Provide the (x, y) coordinate of the cell's center where the given text is located.  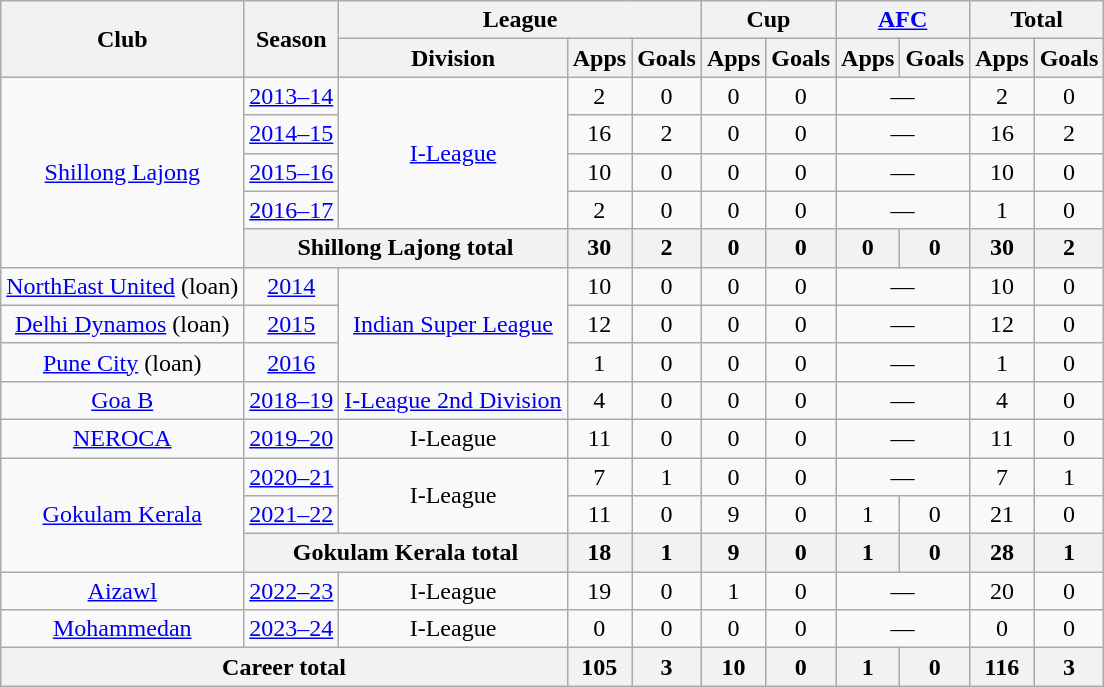
Delhi Dynamos (loan) (122, 324)
Aizawl (122, 591)
Gokulam Kerala total (406, 553)
2014–15 (292, 134)
2020–21 (292, 477)
NorthEast United (loan) (122, 286)
2014 (292, 286)
NEROCA (122, 438)
2015 (292, 324)
2016 (292, 362)
Club (122, 39)
19 (599, 591)
2016–17 (292, 210)
Career total (284, 667)
AFC (903, 20)
2015–16 (292, 172)
21 (1002, 515)
2022–23 (292, 591)
2013–14 (292, 96)
I-League 2nd Division (453, 400)
Pune City (loan) (122, 362)
Division (453, 58)
20 (1002, 591)
Indian Super League (453, 324)
18 (599, 553)
116 (1002, 667)
Season (292, 39)
2023–24 (292, 629)
Mohammedan (122, 629)
Total (1037, 20)
28 (1002, 553)
105 (599, 667)
Gokulam Kerala (122, 515)
Shillong Lajong (122, 172)
2021–22 (292, 515)
Shillong Lajong total (406, 248)
League (520, 20)
2019–20 (292, 438)
2018–19 (292, 400)
Cup (768, 20)
Goa B (122, 400)
